Return the [X, Y] coordinate for the center point of the cell that contains the specified text.  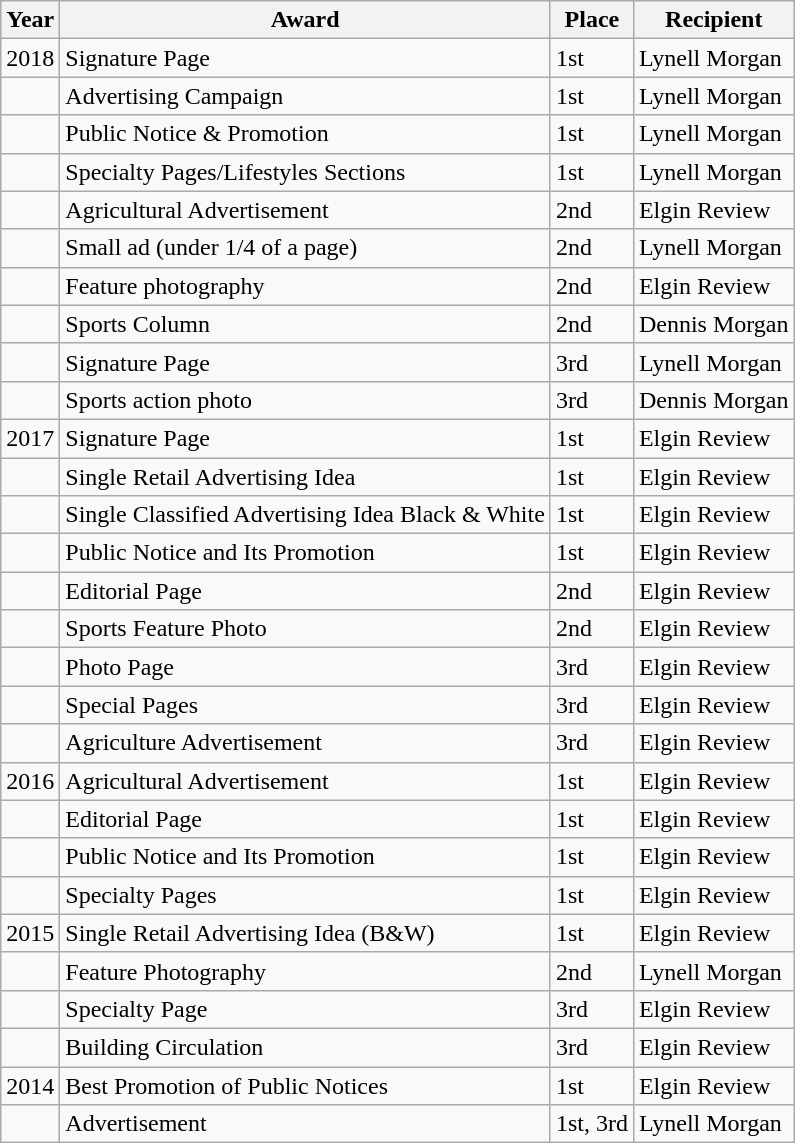
Specialty Page [306, 1009]
Sports Feature Photo [306, 629]
Year [30, 20]
Special Pages [306, 705]
1st, 3rd [592, 1124]
Feature Photography [306, 971]
2017 [30, 438]
Specialty Pages [306, 895]
Single Classified Advertising Idea Black & White [306, 515]
2014 [30, 1085]
2015 [30, 933]
2016 [30, 781]
Single Retail Advertising Idea (B&W) [306, 933]
Photo Page [306, 667]
Best Promotion of Public Notices [306, 1085]
Recipient [714, 20]
Agriculture Advertisement [306, 743]
Public Notice & Promotion [306, 134]
Advertisement [306, 1124]
Advertising Campaign [306, 96]
Sports Column [306, 324]
2018 [30, 58]
Specialty Pages/Lifestyles Sections [306, 172]
Award [306, 20]
Single Retail Advertising Idea [306, 477]
Place [592, 20]
Building Circulation [306, 1047]
Small ad (under 1/4 of a page) [306, 248]
Feature photography [306, 286]
Sports action photo [306, 400]
